Determine the [x, y] coordinate at the center of the cell enclosing the given text.  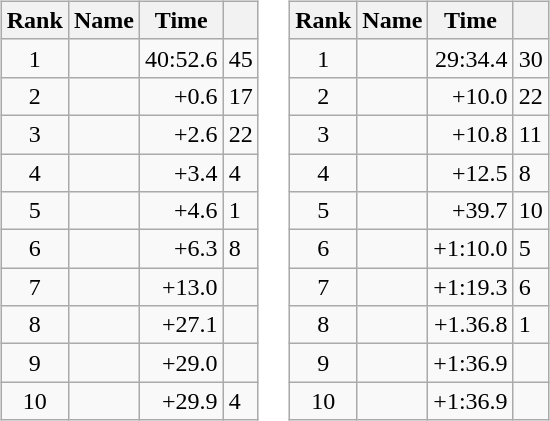
40:52.6 [181, 58]
30 [530, 58]
45 [240, 58]
+1.36.8 [470, 325]
+6.3 [181, 249]
+2.6 [181, 134]
+10.0 [470, 96]
+13.0 [181, 287]
29:34.4 [470, 58]
+4.6 [181, 211]
+0.6 [181, 96]
+1:10.0 [470, 249]
+29.9 [181, 401]
+39.7 [470, 211]
+27.1 [181, 325]
+29.0 [181, 363]
+3.4 [181, 173]
+10.8 [470, 134]
11 [530, 134]
+12.5 [470, 173]
17 [240, 96]
+1:19.3 [470, 287]
